Return (X, Y) of the center of cell containing provided text 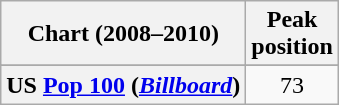
Peakposition (292, 34)
US Pop 100 (Billboard) (124, 85)
Chart (2008–2010) (124, 34)
73 (292, 85)
